Output the (x, y) coordinate of the center of the cell containing the given text.  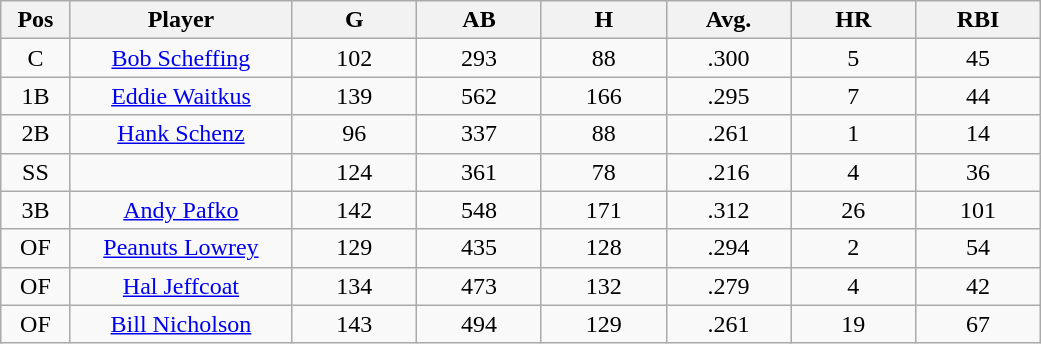
337 (480, 134)
Andy Pafko (181, 210)
G (354, 20)
1B (36, 96)
.312 (728, 210)
RBI (978, 20)
.300 (728, 58)
132 (604, 286)
562 (480, 96)
143 (354, 324)
.294 (728, 248)
42 (978, 286)
Pos (36, 20)
H (604, 20)
Bob Scheffing (181, 58)
435 (480, 248)
Hank Schenz (181, 134)
7 (854, 96)
Avg. (728, 20)
SS (36, 172)
96 (354, 134)
AB (480, 20)
166 (604, 96)
171 (604, 210)
44 (978, 96)
78 (604, 172)
.279 (728, 286)
.295 (728, 96)
26 (854, 210)
142 (354, 210)
.216 (728, 172)
Bill Nicholson (181, 324)
134 (354, 286)
139 (354, 96)
14 (978, 134)
Eddie Waitkus (181, 96)
36 (978, 172)
67 (978, 324)
102 (354, 58)
Peanuts Lowrey (181, 248)
494 (480, 324)
45 (978, 58)
2B (36, 134)
Player (181, 20)
473 (480, 286)
1 (854, 134)
54 (978, 248)
548 (480, 210)
3B (36, 210)
361 (480, 172)
124 (354, 172)
19 (854, 324)
Hal Jeffcoat (181, 286)
C (36, 58)
HR (854, 20)
5 (854, 58)
293 (480, 58)
128 (604, 248)
2 (854, 248)
101 (978, 210)
